Output the [x, y] coordinate of the center of the cell containing the given text.  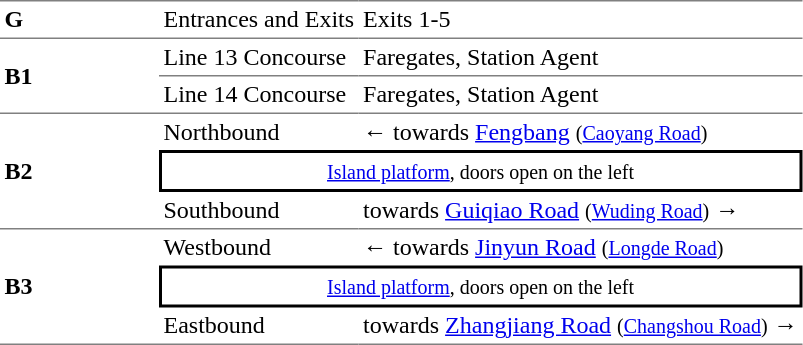
B2 [80, 172]
B1 [80, 76]
Line 13 Concourse [259, 58]
Exits 1-5 [580, 20]
G [80, 20]
← towards Jinyun Road (Longde Road) [580, 248]
towards Guiqiao Road (Wuding Road) → [580, 211]
Northbound [259, 132]
Westbound [259, 248]
Entrances and Exits [259, 20]
Line 14 Concourse [259, 95]
← towards Fengbang (Caoyang Road) [580, 132]
Southbound [259, 211]
